For the text-containing cell, return its midpoint in (x, y) coordinate format. 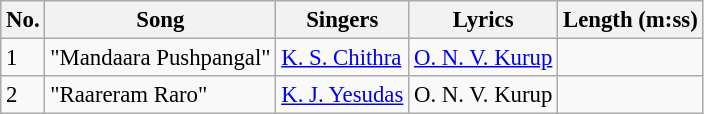
2 (23, 95)
No. (23, 20)
1 (23, 58)
K. J. Yesudas (342, 95)
Lyrics (484, 20)
Length (m:ss) (630, 20)
K. S. Chithra (342, 58)
Song (160, 20)
"Raareram Raro" (160, 95)
"Mandaara Pushpangal" (160, 58)
Singers (342, 20)
